Output the [X, Y] coordinate of the center of the cell containing the given text.  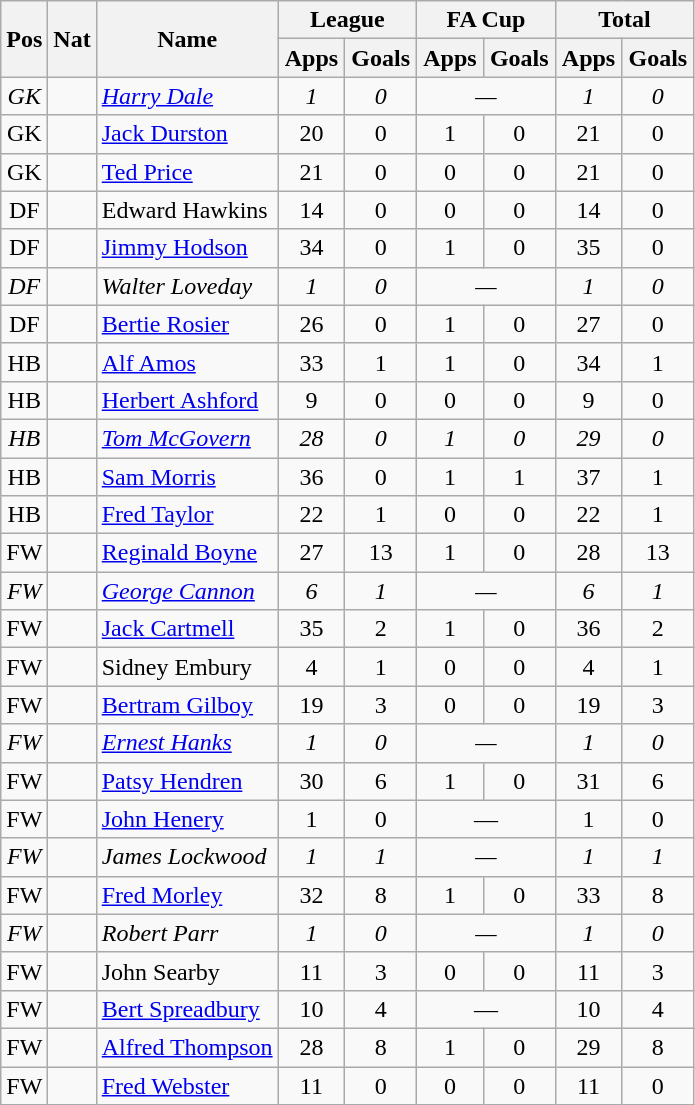
Fred Taylor [187, 515]
Edward Hawkins [187, 210]
Sidney Embury [187, 667]
31 [588, 781]
Harry Dale [187, 96]
Jimmy Hodson [187, 248]
32 [312, 895]
Walter Loveday [187, 286]
John Searby [187, 971]
37 [588, 477]
Robert Parr [187, 933]
Total [624, 20]
Ernest Hanks [187, 743]
Pos [24, 39]
Alf Amos [187, 362]
Ted Price [187, 172]
Alfred Thompson [187, 1047]
Reginald Boyne [187, 553]
John Henery [187, 819]
League [348, 20]
Sam Morris [187, 477]
26 [312, 324]
Herbert Ashford [187, 400]
20 [312, 134]
Bertie Rosier [187, 324]
Jack Durston [187, 134]
Fred Morley [187, 895]
Fred Webster [187, 1085]
Tom McGovern [187, 438]
Bertram Gilboy [187, 705]
FA Cup [486, 20]
James Lockwood [187, 857]
30 [312, 781]
Patsy Hendren [187, 781]
Name [187, 39]
Nat [72, 39]
Jack Cartmell [187, 629]
George Cannon [187, 591]
Bert Spreadbury [187, 1009]
